Scan for the cell matching the given text and deliver its [X, Y] coordinate at center. 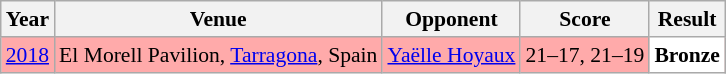
Yaëlle Hoyaux [451, 55]
El Morell Pavilion, Tarragona, Spain [218, 55]
Venue [218, 19]
Year [28, 19]
Score [584, 19]
2018 [28, 55]
21–17, 21–19 [584, 55]
Opponent [451, 19]
Bronze [687, 55]
Result [687, 19]
